Search for the cell housing the specified text and yield its (x, y) center coordinate. 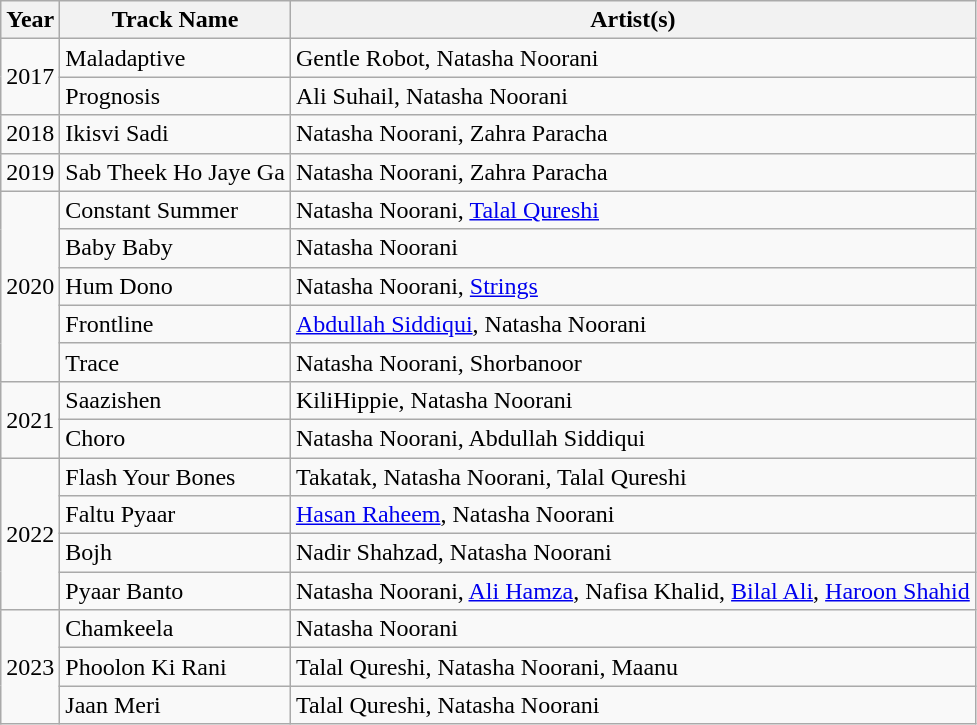
Natasha Noorani, Talal Qureshi (632, 210)
Abdullah Siddiqui, Natasha Noorani (632, 324)
Hasan Raheem, Natasha Noorani (632, 515)
Hum Dono (176, 286)
2018 (30, 134)
Frontline (176, 324)
2019 (30, 172)
Takatak, Natasha Noorani, Talal Qureshi (632, 477)
Artist(s) (632, 20)
Faltu Pyaar (176, 515)
Pyaar Banto (176, 591)
Ali Suhail, Natasha Noorani (632, 96)
Maladaptive (176, 58)
Track Name (176, 20)
Flash Your Bones (176, 477)
2021 (30, 419)
Natasha Noorani, Strings (632, 286)
Bojh (176, 553)
Trace (176, 362)
Sab Theek Ho Jaye Ga (176, 172)
KiliHippie, Natasha Noorani (632, 400)
Natasha Noorani, Shorbanoor (632, 362)
Natasha Noorani, Abdullah Siddiqui (632, 438)
Gentle Robot, Natasha Noorani (632, 58)
Saazishen (176, 400)
Choro (176, 438)
2023 (30, 667)
Chamkeela (176, 629)
Phoolon Ki Rani (176, 667)
Year (30, 20)
2022 (30, 534)
Ikisvi Sadi (176, 134)
Prognosis (176, 96)
Nadir Shahzad, Natasha Noorani (632, 553)
Constant Summer (176, 210)
2017 (30, 77)
Baby Baby (176, 248)
2020 (30, 286)
Jaan Meri (176, 705)
Natasha Noorani, Ali Hamza, Nafisa Khalid, Bilal Ali, Haroon Shahid (632, 591)
Talal Qureshi, Natasha Noorani (632, 705)
Talal Qureshi, Natasha Noorani, Maanu (632, 667)
